Output the [X, Y] coordinate of the center of the cell containing the given text.  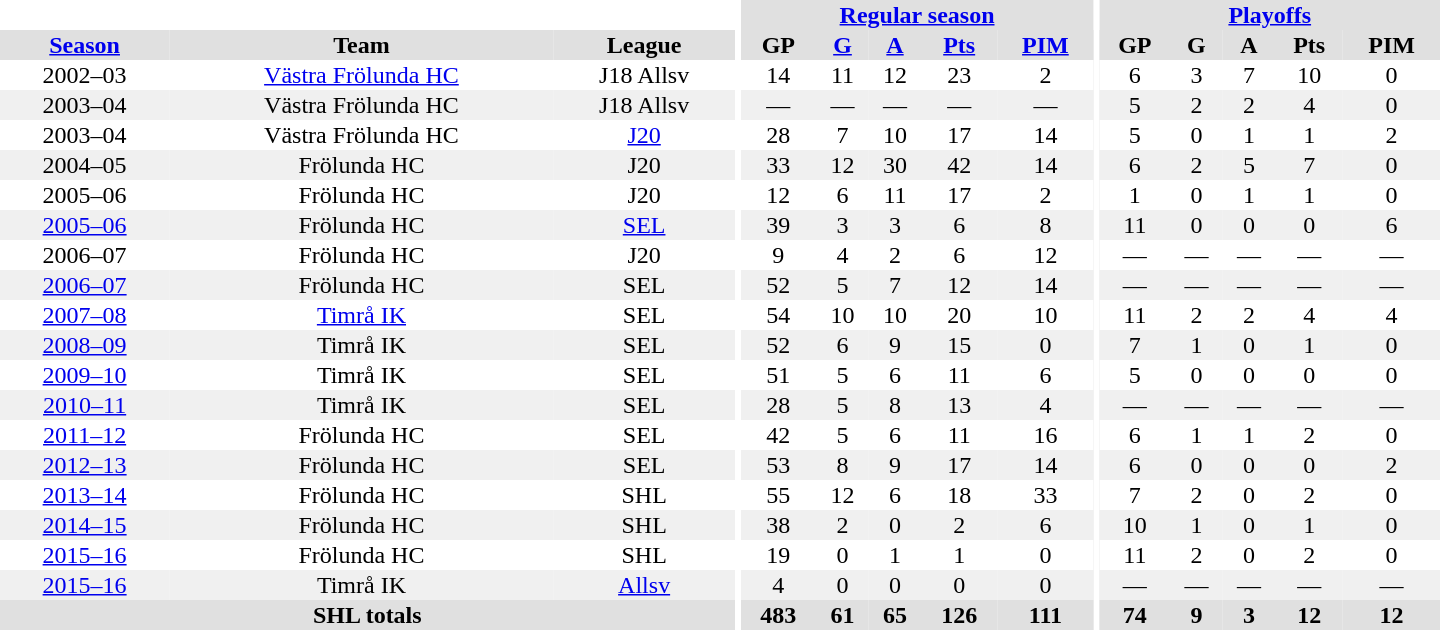
2008–09 [84, 345]
51 [778, 375]
65 [895, 615]
SHL totals [368, 615]
483 [778, 615]
Playoffs [1270, 15]
2011–12 [84, 435]
2002–03 [84, 75]
2010–11 [84, 405]
Season [84, 45]
111 [1046, 615]
39 [778, 225]
74 [1136, 615]
Regular season [916, 15]
19 [778, 555]
53 [778, 465]
13 [959, 405]
League [644, 45]
2014–15 [84, 525]
2004–05 [84, 165]
23 [959, 75]
2012–13 [84, 465]
18 [959, 495]
20 [959, 315]
126 [959, 615]
Allsv [644, 585]
15 [959, 345]
55 [778, 495]
2013–14 [84, 495]
30 [895, 165]
16 [1046, 435]
2009–10 [84, 375]
Team [361, 45]
38 [778, 525]
61 [842, 615]
2007–08 [84, 315]
54 [778, 315]
